Return the (X, Y) coordinate for the center point of the cell that contains the specified text.  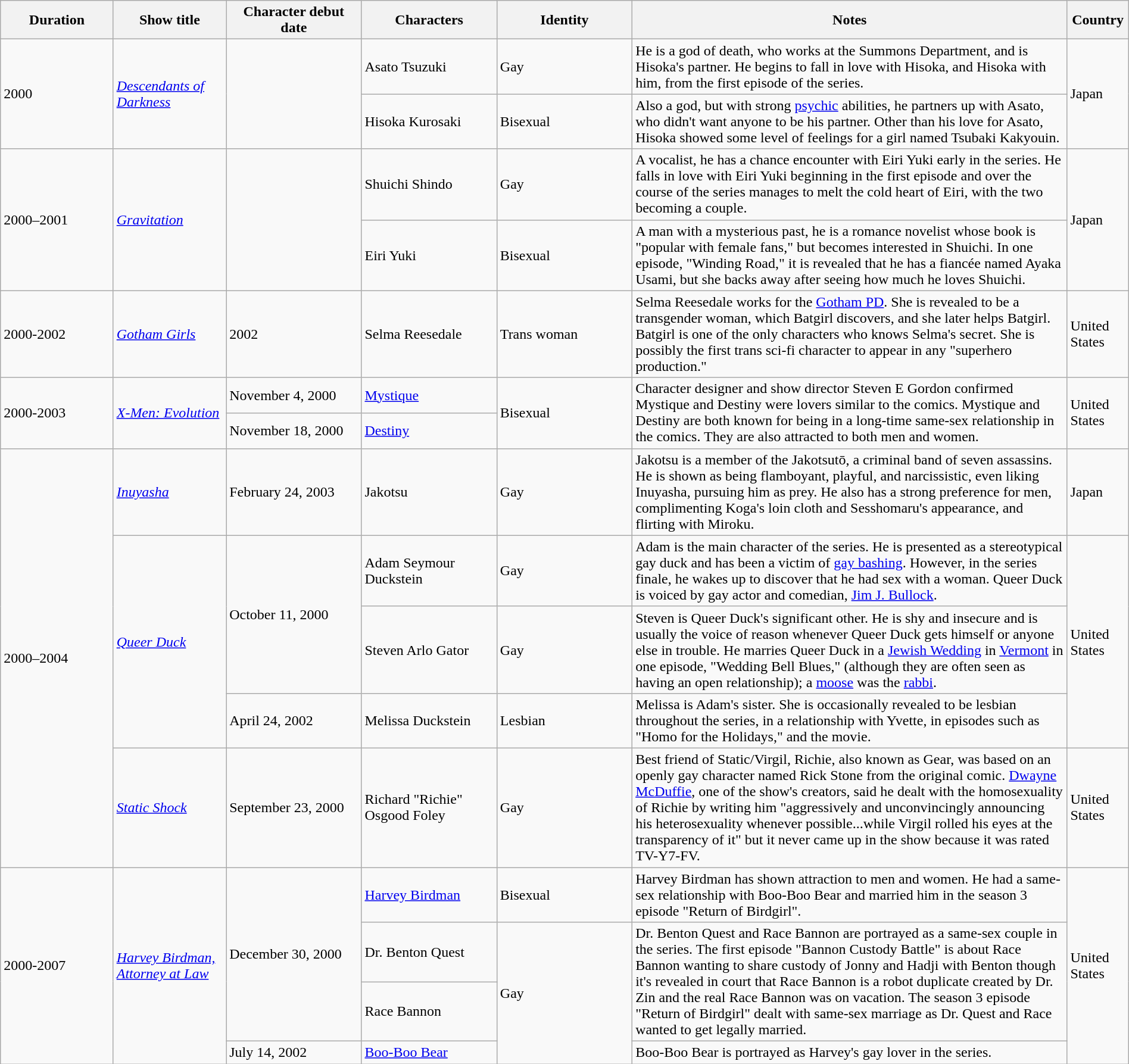
Steven Arlo Gator (429, 650)
Destiny (429, 431)
Show title (169, 20)
Harvey Birdman (429, 894)
2002 (294, 334)
Shuichi Shindo (429, 185)
2000–2001 (57, 220)
Mystique (429, 395)
Descendants of Darkness (169, 94)
Race Bannon (429, 1012)
Selma Reesedale (429, 334)
Country (1098, 20)
Static Shock (169, 807)
X-Men: Evolution (169, 413)
Gotham Girls (169, 334)
February 24, 2003 (294, 492)
November 18, 2000 (294, 431)
Identity (564, 20)
December 30, 2000 (294, 954)
Jakotsu (429, 492)
2000–2004 (57, 657)
2000 (57, 94)
Hisoka Kurosaki (429, 121)
Melissa Duckstein (429, 720)
Richard "Richie" Osgood Foley (429, 807)
2000-2003 (57, 413)
Boo-Boo Bear (429, 1053)
Adam Seymour Duckstein (429, 570)
2000-2007 (57, 965)
Duration (57, 20)
Characters (429, 20)
April 24, 2002 (294, 720)
Queer Duck (169, 642)
Dr. Benton Quest (429, 952)
Boo-Boo Bear is portrayed as Harvey's gay lover in the series. (850, 1053)
2000-2002 (57, 334)
October 11, 2000 (294, 614)
Character debut date (294, 20)
Notes (850, 20)
Gravitation (169, 220)
Inuyasha (169, 492)
Trans woman (564, 334)
Harvey Birdman, Attorney at Law (169, 965)
September 23, 2000 (294, 807)
Lesbian (564, 720)
November 4, 2000 (294, 395)
Asato Tsuzuki (429, 67)
July 14, 2002 (294, 1053)
Eiri Yuki (429, 255)
